Extract the (X, Y) coordinate from the center of the cell holding the provided text.  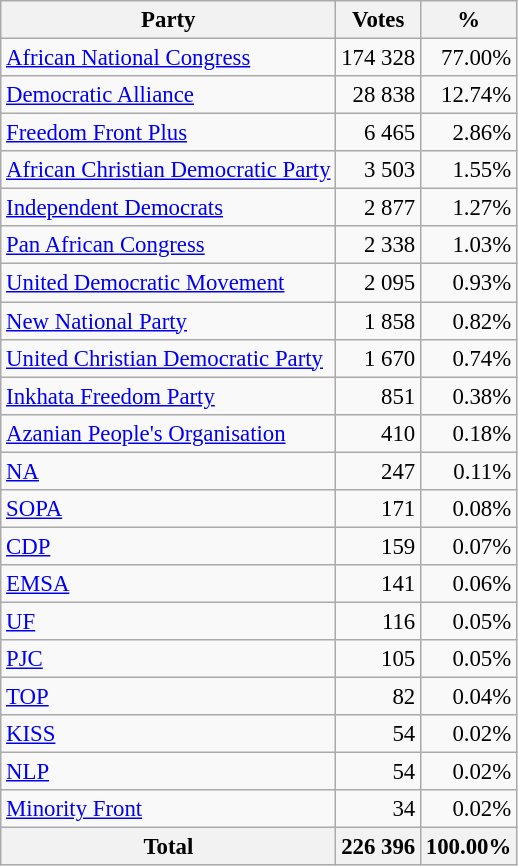
3 503 (378, 170)
100.00% (469, 847)
UF (168, 621)
116 (378, 621)
174 328 (378, 58)
247 (378, 471)
0.06% (469, 584)
12.74% (469, 95)
1.03% (469, 245)
% (469, 20)
United Democratic Movement (168, 283)
0.18% (469, 433)
1 858 (378, 321)
141 (378, 584)
EMSA (168, 584)
410 (378, 433)
0.82% (469, 321)
2 338 (378, 245)
New National Party (168, 321)
Independent Democrats (168, 208)
CDP (168, 546)
1 670 (378, 358)
Azanian People's Organisation (168, 433)
0.38% (469, 396)
0.07% (469, 546)
1.55% (469, 170)
2 095 (378, 283)
Party (168, 20)
0.04% (469, 697)
0.11% (469, 471)
KISS (168, 734)
Votes (378, 20)
Democratic Alliance (168, 95)
159 (378, 546)
2 877 (378, 208)
United Christian Democratic Party (168, 358)
PJC (168, 659)
2.86% (469, 133)
171 (378, 509)
6 465 (378, 133)
SOPA (168, 509)
Inkhata Freedom Party (168, 396)
TOP (168, 697)
NA (168, 471)
0.93% (469, 283)
77.00% (469, 58)
82 (378, 697)
851 (378, 396)
African National Congress (168, 58)
0.74% (469, 358)
Total (168, 847)
NLP (168, 772)
African Christian Democratic Party (168, 170)
226 396 (378, 847)
1.27% (469, 208)
28 838 (378, 95)
Freedom Front Plus (168, 133)
34 (378, 809)
0.08% (469, 509)
Pan African Congress (168, 245)
105 (378, 659)
Minority Front (168, 809)
